Search for the cell housing the specified text and yield its [X, Y] center coordinate. 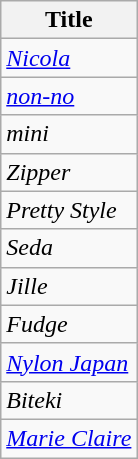
non-no [69, 96]
Biteki [69, 400]
Pretty Style [69, 210]
mini [69, 134]
Jille [69, 286]
Seda [69, 248]
Title [69, 20]
Fudge [69, 324]
Nylon Japan [69, 362]
Marie Claire [69, 438]
Zipper [69, 172]
Nicola [69, 58]
